Locate the cell with the specified text and output its (x, y) center coordinate. 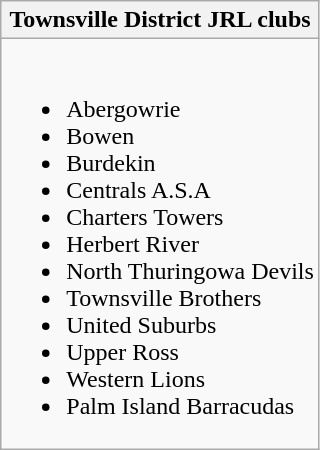
Townsville District JRL clubs (160, 20)
